Output the [x, y] coordinate of the center of the cell containing the given text.  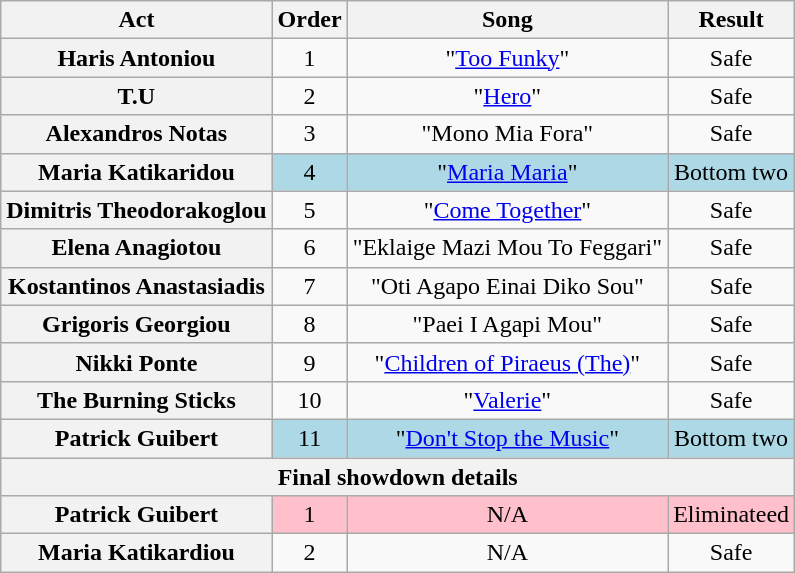
Dimitris Theodorakoglou [136, 210]
3 [310, 134]
Maria Katikaridou [136, 172]
Maria Katikardiou [136, 553]
"Mono Mia Fora" [507, 134]
"Maria Maria" [507, 172]
Kostantinos Anastasiadis [136, 286]
"Don't Stop the Music" [507, 438]
4 [310, 172]
5 [310, 210]
8 [310, 324]
The Burning Sticks [136, 400]
11 [310, 438]
Elena Anagiotou [136, 248]
6 [310, 248]
Nikki Ponte [136, 362]
"Children of Piraeus (The)" [507, 362]
Result [732, 20]
"Too Funky" [507, 58]
"Oti Agapo Einai Diko Sou" [507, 286]
7 [310, 286]
"Paei I Agapi Mou" [507, 324]
Final showdown details [398, 477]
9 [310, 362]
"Hero" [507, 96]
Song [507, 20]
"Valerie" [507, 400]
10 [310, 400]
Eliminateed [732, 515]
Act [136, 20]
Alexandros Notas [136, 134]
T.U [136, 96]
"Come Together" [507, 210]
"Eklaige Mazi Mou To Feggari" [507, 248]
Grigoris Georgiou [136, 324]
Haris Antoniou [136, 58]
Order [310, 20]
